Detect which cell encompasses the target text, then output its (X, Y) center coordinate. 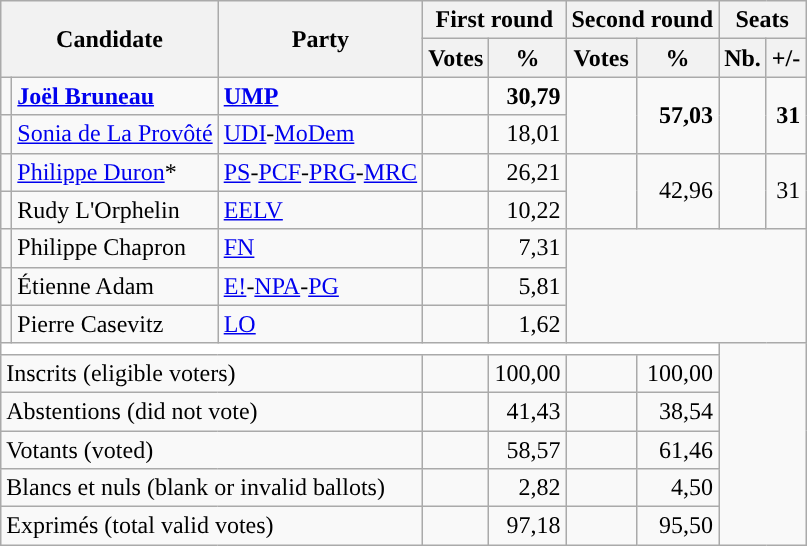
Nb. (743, 58)
10,22 (528, 210)
LO (320, 324)
Philippe Duron* (115, 172)
+/- (786, 58)
Étienne Adam (115, 286)
E!-NPA-PG (320, 286)
Party (320, 39)
58,57 (528, 449)
1,62 (528, 324)
Pierre Casevitz (115, 324)
97,18 (528, 526)
Philippe Chapron (115, 248)
5,81 (528, 286)
PS-PCF-PRG-MRC (320, 172)
Seats (762, 20)
2,82 (528, 488)
18,01 (528, 134)
EELV (320, 210)
Candidate (110, 39)
Rudy L'Orphelin (115, 210)
4,50 (677, 488)
Abstentions (did not vote) (212, 411)
First round (494, 20)
41,43 (528, 411)
42,96 (677, 191)
Votants (voted) (212, 449)
95,50 (677, 526)
Inscrits (eligible voters) (212, 373)
FN (320, 248)
57,03 (677, 115)
7,31 (528, 248)
Second round (642, 20)
61,46 (677, 449)
Exprimés (total valid votes) (212, 526)
UDI-MoDem (320, 134)
26,21 (528, 172)
30,79 (528, 96)
38,54 (677, 411)
Sonia de La Provôté (115, 134)
Blancs et nuls (blank or invalid ballots) (212, 488)
UMP (320, 96)
Joël Bruneau (115, 96)
